Return the (x, y) coordinate for the center point of the cell that contains the specified text.  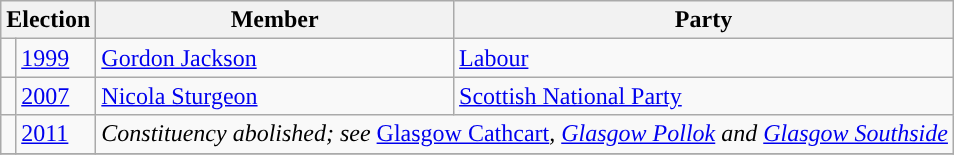
Member (275, 20)
Party (704, 20)
Scottish National Party (704, 96)
2007 (56, 96)
Constituency abolished; see Glasgow Cathcart, Glasgow Pollok and Glasgow Southside (525, 134)
2011 (56, 134)
1999 (56, 58)
Labour (704, 58)
Election (48, 20)
Gordon Jackson (275, 58)
Nicola Sturgeon (275, 96)
